Find where the given text appears and provide that cell's center as (X, Y) coordinate. 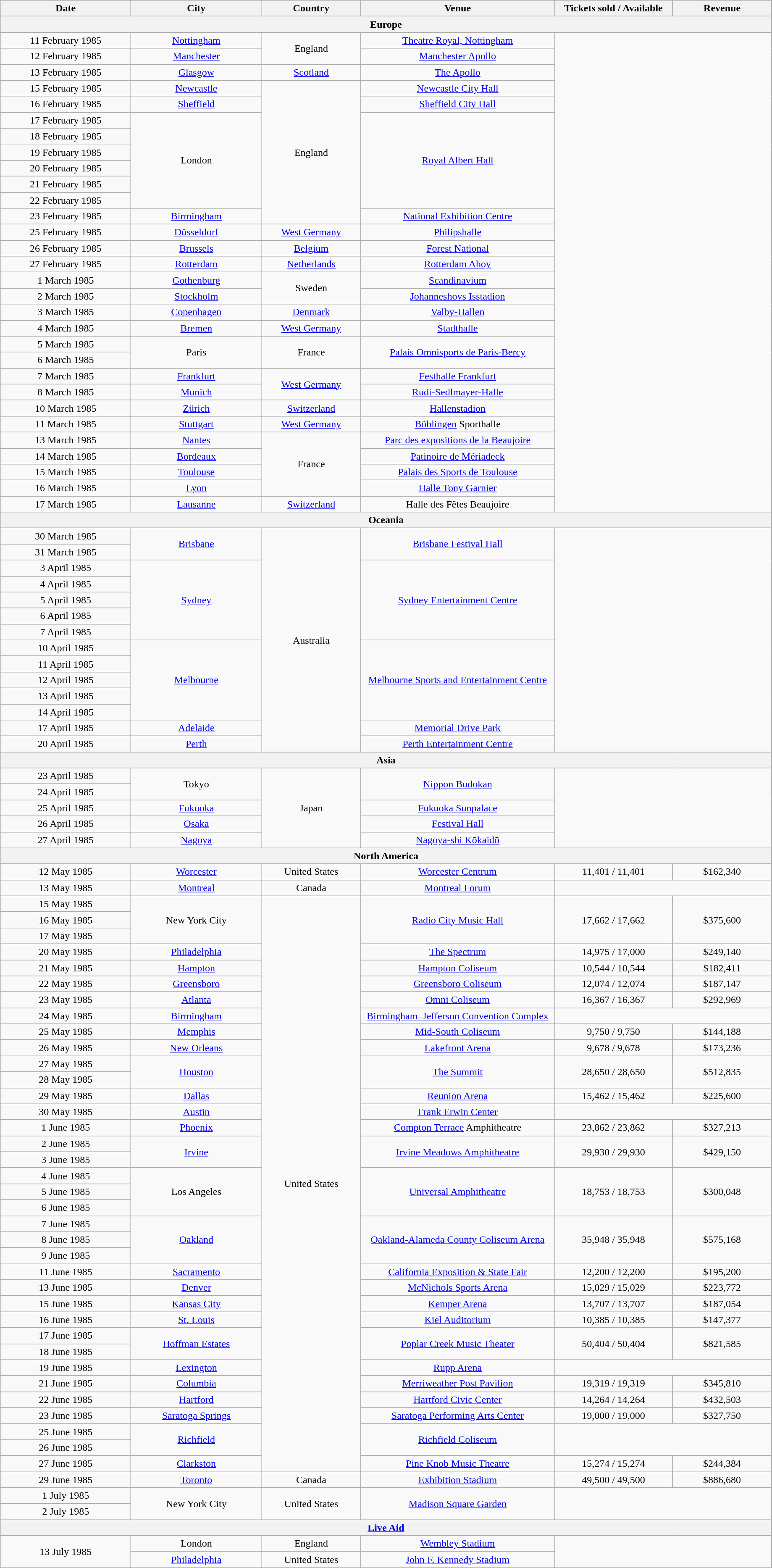
$144,188 (722, 1032)
14 April 1985 (66, 712)
Brisbane Festival Hall (458, 544)
3 June 1985 (66, 1160)
Montreal (197, 888)
8 March 1985 (66, 392)
28 May 1985 (66, 1080)
Revenue (722, 8)
$821,585 (722, 1344)
10 March 1985 (66, 408)
30 May 1985 (66, 1112)
25 February 1985 (66, 232)
13 June 1985 (66, 1288)
Forest National (458, 248)
Memorial Drive Park (458, 728)
Hoffman Estates (197, 1344)
Compton Terrace Amphitheatre (458, 1128)
3 April 1985 (66, 568)
Palais Omnisports de Paris-Bercy (458, 352)
Toronto (197, 1479)
Scandinavium (458, 280)
Oakland (197, 1240)
22 June 1985 (66, 1400)
49,500 / 49,500 (613, 1479)
Rotterdam Ahoy (458, 264)
$173,236 (722, 1048)
Irvine Meadows Amphitheatre (458, 1152)
Theatre Royal, Nottingham (458, 40)
1 June 1985 (66, 1128)
35,948 / 35,948 (613, 1240)
Melbourne Sports and Entertainment Centre (458, 680)
Hartford (197, 1400)
12,074 / 12,074 (613, 984)
23 February 1985 (66, 216)
$512,835 (722, 1072)
Denmark (311, 312)
13 May 1985 (66, 888)
9,750 / 9,750 (613, 1032)
23 April 1985 (66, 776)
5 April 1985 (66, 600)
21 February 1985 (66, 184)
Belgium (311, 248)
Birmingham–Jefferson Convention Complex (458, 1016)
Johanneshovs Isstadion (458, 296)
Asia (386, 760)
Exhibition Stadium (458, 1479)
27 February 1985 (66, 264)
Lakefront Arena (458, 1048)
Böblingen Sporthalle (458, 424)
27 May 1985 (66, 1064)
Kansas City (197, 1304)
17 February 1985 (66, 120)
Rotterdam (197, 264)
15,029 / 15,029 (613, 1288)
10,385 / 10,385 (613, 1320)
10 April 1985 (66, 648)
17 March 1985 (66, 504)
Oceania (386, 520)
Austin (197, 1112)
7 March 1985 (66, 376)
4 June 1985 (66, 1176)
15,274 / 15,274 (613, 1463)
$147,377 (722, 1320)
19,000 / 19,000 (613, 1415)
13 July 1985 (66, 1552)
22 May 1985 (66, 984)
20 May 1985 (66, 952)
Sheffield (197, 104)
Universal Amphitheatre (458, 1192)
25 June 1985 (66, 1431)
Manchester (197, 56)
Omni Coliseum (458, 1000)
Richfield Coliseum (458, 1439)
Hampton (197, 968)
Date (66, 8)
Country (311, 8)
$345,810 (722, 1384)
1 July 1985 (66, 1496)
30 March 1985 (66, 536)
Hartford Civic Center (458, 1400)
25 April 1985 (66, 808)
$225,600 (722, 1096)
Scotland (311, 72)
Düsseldorf (197, 232)
Manchester Apollo (458, 56)
$432,503 (722, 1400)
26 May 1985 (66, 1048)
Venue (458, 8)
2 July 1985 (66, 1512)
Saratoga Performing Arts Center (458, 1415)
Brussels (197, 248)
$575,168 (722, 1240)
Lyon (197, 488)
8 June 1985 (66, 1240)
Sacramento (197, 1272)
12 May 1985 (66, 872)
31 March 1985 (66, 552)
Brisbane (197, 544)
Live Aid (386, 1528)
Halle Tony Garnier (458, 488)
Frank Erwin Center (458, 1112)
13 February 1985 (66, 72)
Radio City Music Hall (458, 920)
Lexington (197, 1368)
Newcastle City Hall (458, 88)
Glasgow (197, 72)
John F. Kennedy Stadium (458, 1560)
The Summit (458, 1072)
Saratoga Springs (197, 1415)
6 April 1985 (66, 616)
18 February 1985 (66, 136)
12,200 / 12,200 (613, 1272)
Sydney Entertainment Centre (458, 600)
Reunion Arena (458, 1096)
Parc des expositions de la Beaujoire (458, 440)
29 June 1985 (66, 1479)
Europe (386, 24)
California Exposition & State Fair (458, 1272)
17 April 1985 (66, 728)
Nagoya (197, 840)
13 March 1985 (66, 440)
9 June 1985 (66, 1256)
Clarkston (197, 1463)
6 March 1985 (66, 360)
22 February 1985 (66, 200)
Rudi-Sedlmayer-Halle (458, 392)
Hallenstadion (458, 408)
Perth (197, 744)
16 June 1985 (66, 1320)
Japan (311, 808)
23 May 1985 (66, 1000)
Kemper Arena (458, 1304)
Atlanta (197, 1000)
Newcastle (197, 88)
Palais des Sports de Toulouse (458, 472)
The Spectrum (458, 952)
3 March 1985 (66, 312)
4 April 1985 (66, 584)
$249,140 (722, 952)
$182,411 (722, 968)
17 May 1985 (66, 936)
$429,150 (722, 1152)
17 June 1985 (66, 1336)
$375,600 (722, 920)
Sheffield City Hall (458, 104)
29,930 / 29,930 (613, 1152)
Osaka (197, 824)
Netherlands (311, 264)
Halle des Fêtes Beaujoire (458, 504)
4 March 1985 (66, 328)
Fukuoka Sunpalace (458, 808)
Richfield (197, 1439)
$886,680 (722, 1479)
12 February 1985 (66, 56)
Paris (197, 352)
$223,772 (722, 1288)
5 March 1985 (66, 344)
Tickets sold / Available (613, 8)
15 March 1985 (66, 472)
19 June 1985 (66, 1368)
Fukuoka (197, 808)
16 March 1985 (66, 488)
Copenhagen (197, 312)
Munich (197, 392)
26 April 1985 (66, 824)
29 May 1985 (66, 1096)
Worcester (197, 872)
11 February 1985 (66, 40)
Merriweather Post Pavilion (458, 1384)
11 March 1985 (66, 424)
Nantes (197, 440)
Sydney (197, 600)
23 June 1985 (66, 1415)
11 June 1985 (66, 1272)
26 June 1985 (66, 1447)
21 May 1985 (66, 968)
Philipshalle (458, 232)
13 April 1985 (66, 696)
1 March 1985 (66, 280)
12 April 1985 (66, 680)
Adelaide (197, 728)
McNichols Sports Arena (458, 1288)
Australia (311, 640)
16 February 1985 (66, 104)
14,264 / 14,264 (613, 1400)
Stockholm (197, 296)
5 June 1985 (66, 1192)
$292,969 (722, 1000)
27 April 1985 (66, 840)
14,975 / 17,000 (613, 952)
25 May 1985 (66, 1032)
North America (386, 856)
24 May 1985 (66, 1016)
$187,054 (722, 1304)
15,462 / 15,462 (613, 1096)
Rupp Arena (458, 1368)
50,404 / 50,404 (613, 1344)
Worcester Centrum (458, 872)
11,401 / 11,401 (613, 872)
Festival Hall (458, 824)
Kiel Auditorium (458, 1320)
Bremen (197, 328)
St. Louis (197, 1320)
16 May 1985 (66, 920)
$195,200 (722, 1272)
23,862 / 23,862 (613, 1128)
10,544 / 10,544 (613, 968)
Bordeaux (197, 456)
Houston (197, 1072)
14 March 1985 (66, 456)
Irvine (197, 1152)
15 June 1985 (66, 1304)
18 June 1985 (66, 1352)
6 June 1985 (66, 1208)
24 April 1985 (66, 792)
Frankfurt (197, 376)
$244,384 (722, 1463)
17,662 / 17,662 (613, 920)
2 March 1985 (66, 296)
Madison Square Garden (458, 1504)
18,753 / 18,753 (613, 1192)
Los Angeles (197, 1192)
27 June 1985 (66, 1463)
21 June 1985 (66, 1384)
Valby-Hallen (458, 312)
Royal Albert Hall (458, 160)
2 June 1985 (66, 1144)
Hampton Coliseum (458, 968)
Montreal Forum (458, 888)
Lausanne (197, 504)
City (197, 8)
13,707 / 13,707 (613, 1304)
20 April 1985 (66, 744)
Memphis (197, 1032)
$162,340 (722, 872)
Pine Knob Music Theatre (458, 1463)
28,650 / 28,650 (613, 1072)
Stadthalle (458, 328)
Tokyo (197, 784)
11 April 1985 (66, 664)
Toulouse (197, 472)
$300,048 (722, 1192)
$187,147 (722, 984)
Columbia (197, 1384)
Zürich (197, 408)
9,678 / 9,678 (613, 1048)
20 February 1985 (66, 168)
Oakland-Alameda County Coliseum Arena (458, 1240)
Perth Entertainment Centre (458, 744)
Denver (197, 1288)
Patinoire de Mériadeck (458, 456)
Wembley Stadium (458, 1544)
Melbourne (197, 680)
16,367 / 16,367 (613, 1000)
Phoenix (197, 1128)
19,319 / 19,319 (613, 1384)
New Orleans (197, 1048)
Mid-South Coliseum (458, 1032)
Nagoya-shi Kōkaidō (458, 840)
Poplar Creek Music Theater (458, 1344)
7 April 1985 (66, 632)
$327,213 (722, 1128)
Greensboro (197, 984)
Greensboro Coliseum (458, 984)
The Apollo (458, 72)
Dallas (197, 1096)
Gothenburg (197, 280)
Nottingham (197, 40)
19 February 1985 (66, 152)
7 June 1985 (66, 1224)
15 May 1985 (66, 904)
Sweden (311, 288)
Festhalle Frankfurt (458, 376)
Stuttgart (197, 424)
26 February 1985 (66, 248)
Nippon Budokan (458, 784)
15 February 1985 (66, 88)
National Exhibition Centre (458, 216)
$327,750 (722, 1415)
